For the text-containing cell, return its midpoint in (X, Y) coordinate format. 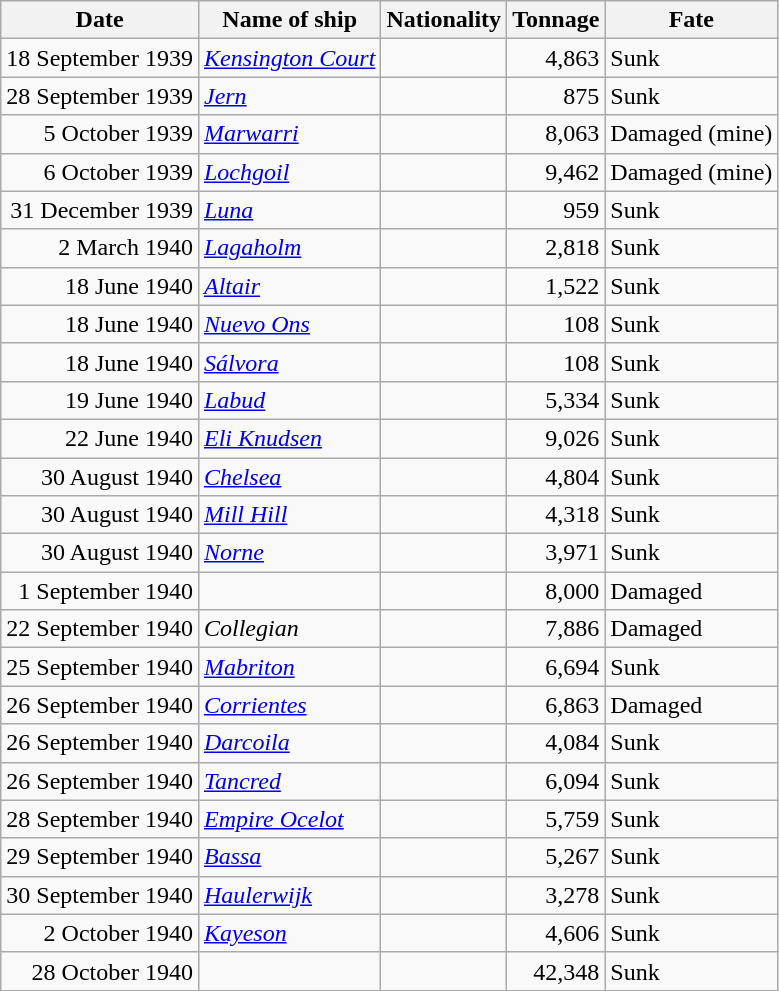
Tonnage (556, 20)
8,063 (556, 134)
19 June 1940 (100, 400)
3,278 (556, 895)
Mabriton (289, 667)
Fate (692, 20)
Jern (289, 96)
28 October 1940 (100, 971)
6,094 (556, 781)
29 September 1940 (100, 857)
31 December 1939 (100, 210)
1,522 (556, 286)
Corrientes (289, 705)
5,267 (556, 857)
28 September 1940 (100, 819)
4,606 (556, 933)
Collegian (289, 629)
Name of ship (289, 20)
42,348 (556, 971)
2,818 (556, 248)
4,318 (556, 515)
7,886 (556, 629)
25 September 1940 (100, 667)
6 October 1939 (100, 172)
5,334 (556, 400)
Labud (289, 400)
959 (556, 210)
22 September 1940 (100, 629)
Tancred (289, 781)
Nuevo Ons (289, 324)
9,026 (556, 438)
28 September 1939 (100, 96)
9,462 (556, 172)
Kensington Court (289, 58)
Sálvora (289, 362)
2 October 1940 (100, 933)
Mill Hill (289, 515)
Chelsea (289, 477)
Norne (289, 553)
6,694 (556, 667)
3,971 (556, 553)
Date (100, 20)
18 September 1939 (100, 58)
Luna (289, 210)
Eli Knudsen (289, 438)
2 March 1940 (100, 248)
Kayeson (289, 933)
Haulerwijk (289, 895)
Empire Ocelot (289, 819)
4,084 (556, 743)
6,863 (556, 705)
1 September 1940 (100, 591)
Nationality (444, 20)
22 June 1940 (100, 438)
Lagaholm (289, 248)
Altair (289, 286)
Bassa (289, 857)
30 September 1940 (100, 895)
4,863 (556, 58)
4,804 (556, 477)
Darcoila (289, 743)
5,759 (556, 819)
5 October 1939 (100, 134)
875 (556, 96)
Marwarri (289, 134)
8,000 (556, 591)
Lochgoil (289, 172)
